Detect which cell encompasses the target text, then output its (X, Y) center coordinate. 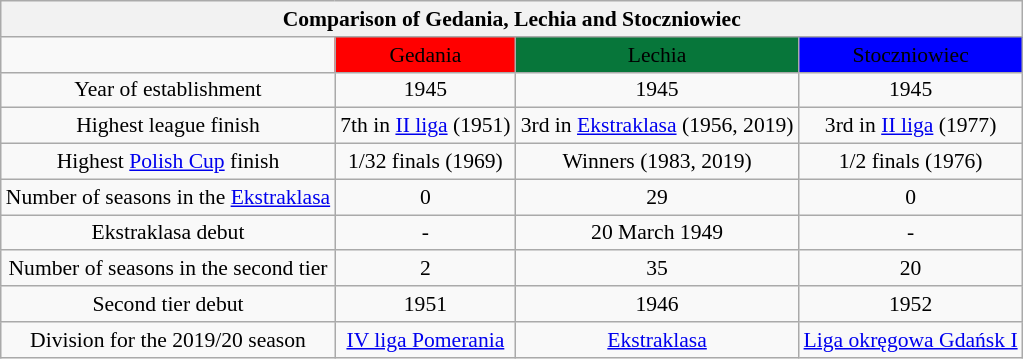
35 (658, 269)
Highest league finish (168, 126)
1/2 finals (1976) (911, 162)
Liga okręgowa Gdańsk I (911, 340)
Highest Polish Cup finish (168, 162)
Number of seasons in the Ekstraklasa (168, 197)
Winners (1983, 2019) (658, 162)
Division for the 2019/20 season (168, 340)
2 (425, 269)
20 March 1949 (658, 233)
29 (658, 197)
Ekstraklasa debut (168, 233)
Year of establishment (168, 90)
1952 (911, 304)
7th in II liga (1951) (425, 126)
Ekstraklasa (658, 340)
Second tier debut (168, 304)
3rd in Ekstraklasa (1956, 2019) (658, 126)
Lechia (658, 55)
20 (911, 269)
Comparison of Gedania, Lechia and Stoczniowiec (512, 19)
1946 (658, 304)
1951 (425, 304)
Number of seasons in the second tier (168, 269)
1/32 finals (1969) (425, 162)
IV liga Pomerania (425, 340)
Gedania (425, 55)
3rd in II liga (1977) (911, 126)
Stoczniowiec (911, 55)
